Search for the cell housing the specified text and yield its [x, y] center coordinate. 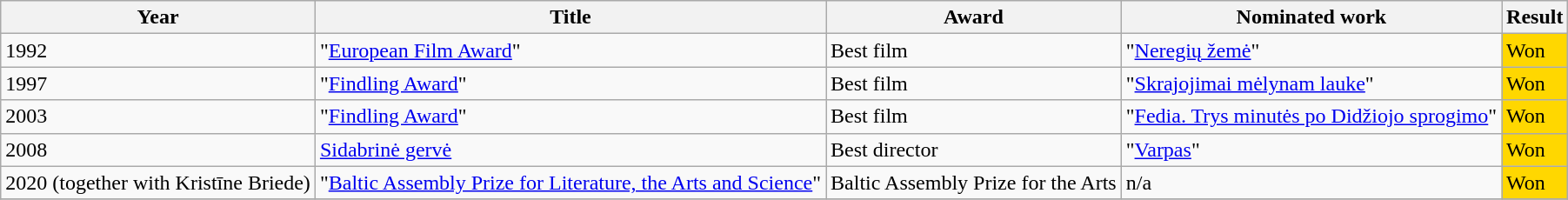
"European Film Award" [570, 50]
2008 [158, 150]
n/a [1311, 183]
2020 (together with Kristīne Briede) [158, 183]
2003 [158, 117]
Best director [974, 150]
Award [974, 17]
1997 [158, 83]
Year [158, 17]
Nominated work [1311, 17]
"Skrajojimai mėlynam lauke" [1311, 83]
Result [1535, 17]
"Varpas" [1311, 150]
"Fedia. Trys minutės po Didžiojo sprogimo" [1311, 117]
"Neregių žemė" [1311, 50]
Title [570, 17]
Sidabrinė gervė [570, 150]
Baltic Assembly Prize for the Arts [974, 183]
1992 [158, 50]
"Baltic Assembly Prize for Literature, the Arts and Science" [570, 183]
